Return (x, y) of the center of cell containing provided text 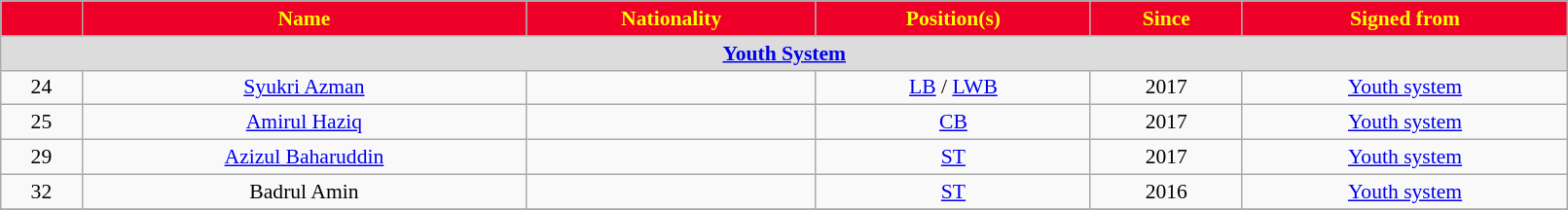
CB (953, 122)
Badrul Amin (304, 192)
Signed from (1405, 18)
2016 (1166, 192)
Position(s) (953, 18)
LB / LWB (953, 87)
Syukri Azman (304, 87)
Since (1166, 18)
24 (41, 87)
Amirul Haziq (304, 122)
Nationality (672, 18)
29 (41, 157)
Azizul Baharuddin (304, 157)
25 (41, 122)
32 (41, 192)
Youth System (784, 53)
Name (304, 18)
